Detect which cell encompasses the target text, then output its (X, Y) center coordinate. 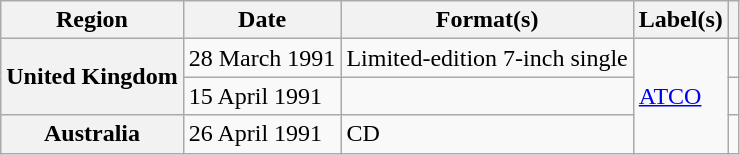
Format(s) (487, 20)
28 March 1991 (262, 58)
United Kingdom (92, 77)
Date (262, 20)
ATCO (680, 96)
Label(s) (680, 20)
Limited-edition 7-inch single (487, 58)
26 April 1991 (262, 134)
CD (487, 134)
15 April 1991 (262, 96)
Australia (92, 134)
Region (92, 20)
